Locate the cell with the specified text and output its [X, Y] center coordinate. 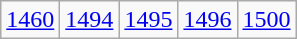
1494 [90, 20]
1496 [208, 20]
1495 [148, 20]
1500 [266, 20]
1460 [30, 20]
